Scan for the cell matching the given text and deliver its [x, y] coordinate at center. 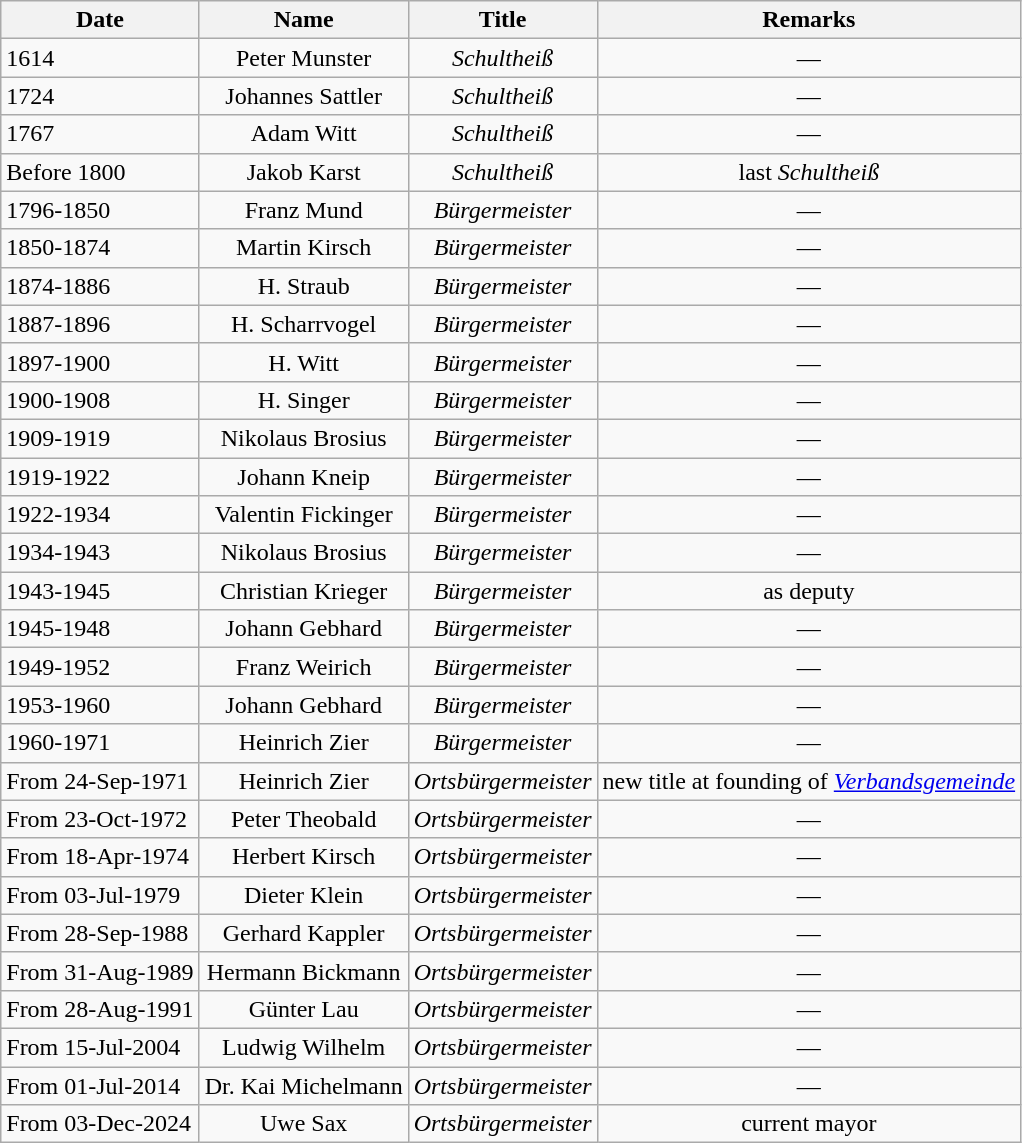
H. Straub [304, 286]
Name [304, 20]
1949-1952 [100, 667]
1945-1948 [100, 629]
1953-1960 [100, 705]
Johannes Sattler [304, 96]
Valentin Fickinger [304, 515]
From 28-Sep-1988 [100, 933]
From 18-Apr-1974 [100, 857]
From 28-Aug-1991 [100, 1009]
From 03-Dec-2024 [100, 1124]
Date [100, 20]
1796-1850 [100, 210]
Hermann Bickmann [304, 971]
From 03-Jul-1979 [100, 895]
From 15-Jul-2004 [100, 1047]
1960-1971 [100, 743]
1900-1908 [100, 400]
new title at founding of Verbandsgemeinde [809, 781]
From 24-Sep-1971 [100, 781]
From 01-Jul-2014 [100, 1085]
Before 1800 [100, 172]
H. Witt [304, 362]
Franz Mund [304, 210]
1614 [100, 58]
Remarks [809, 20]
Dieter Klein [304, 895]
1943-1945 [100, 591]
Ludwig Wilhelm [304, 1047]
Herbert Kirsch [304, 857]
Peter Theobald [304, 819]
From 31-Aug-1989 [100, 971]
Martin Kirsch [304, 248]
Uwe Sax [304, 1124]
H. Scharrvogel [304, 324]
Christian Krieger [304, 591]
1909-1919 [100, 438]
current mayor [809, 1124]
Title [502, 20]
1897-1900 [100, 362]
Gerhard Kappler [304, 933]
Dr. Kai Michelmann [304, 1085]
H. Singer [304, 400]
Günter Lau [304, 1009]
1874-1886 [100, 286]
Franz Weirich [304, 667]
1919-1922 [100, 477]
1724 [100, 96]
Johann Kneip [304, 477]
Adam Witt [304, 134]
Jakob Karst [304, 172]
1767 [100, 134]
1850-1874 [100, 248]
1922-1934 [100, 515]
1887-1896 [100, 324]
1934-1943 [100, 553]
Peter Munster [304, 58]
as deputy [809, 591]
From 23-Oct-1972 [100, 819]
last Schultheiß [809, 172]
